Extract the [X, Y] coordinate from the center of the cell holding the provided text.  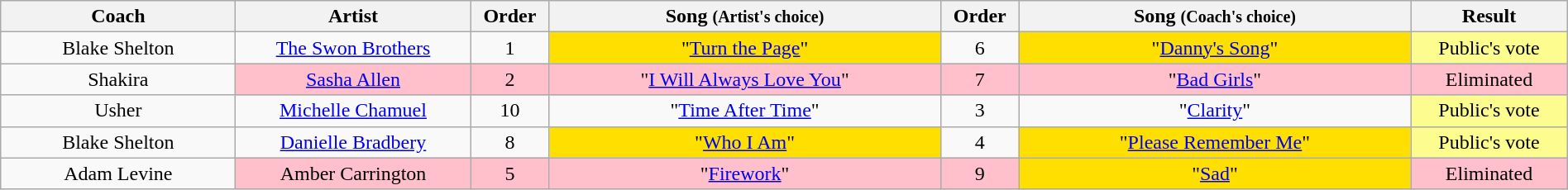
Amber Carrington [353, 173]
"Who I Am" [745, 142]
"Bad Girls" [1215, 79]
"Time After Time" [745, 111]
10 [509, 111]
Shakira [118, 79]
Song (Coach's choice) [1215, 17]
"I Will Always Love You" [745, 79]
Adam Levine [118, 173]
"Turn the Page" [745, 48]
Song (Artist's choice) [745, 17]
Sasha Allen [353, 79]
5 [509, 173]
7 [979, 79]
2 [509, 79]
Danielle Bradbery [353, 142]
1 [509, 48]
8 [509, 142]
"Firework" [745, 173]
Coach [118, 17]
4 [979, 142]
Michelle Chamuel [353, 111]
"Please Remember Me" [1215, 142]
9 [979, 173]
"Sad" [1215, 173]
The Swon Brothers [353, 48]
Result [1489, 17]
3 [979, 111]
Artist [353, 17]
"Danny's Song" [1215, 48]
6 [979, 48]
"Clarity" [1215, 111]
Usher [118, 111]
